Return the [X, Y] coordinate for the center point of the cell that contains the specified text.  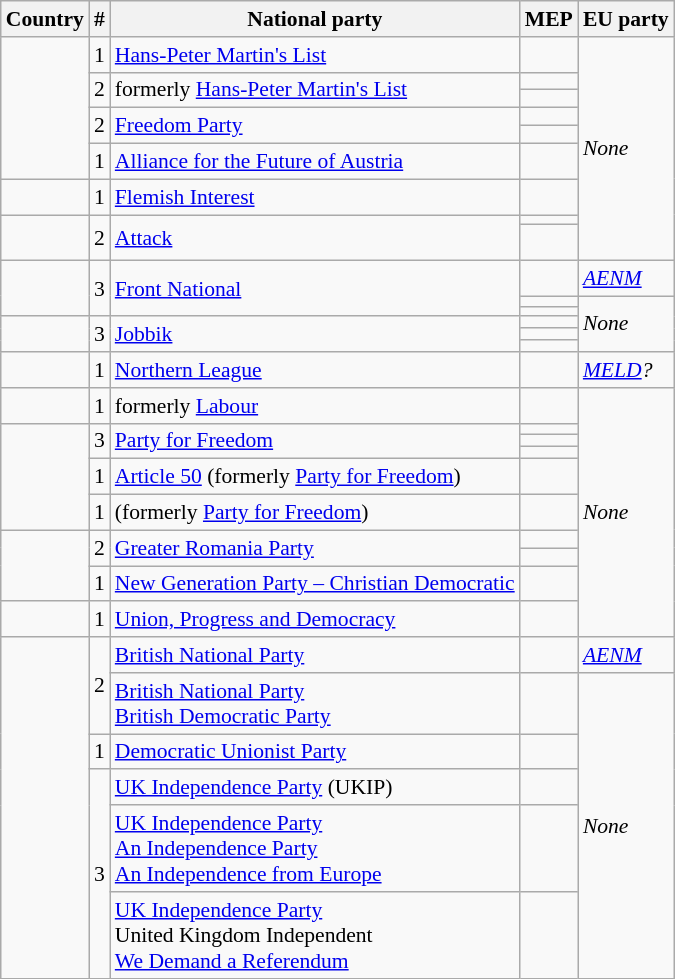
Northern League [315, 370]
Hans-Peter Martin's List [315, 55]
Flemish Interest [315, 197]
Country [45, 19]
Attack [315, 238]
formerly Labour [315, 406]
UK Independence Party (UKIP) [315, 788]
MEP [549, 19]
(formerly Party for Freedom) [315, 513]
formerly Hans-Peter Martin's List [315, 90]
Jobbik [315, 335]
British National Party British Democratic Party [315, 704]
UK Independence Party United Kingdom Independent We Demand a Referendum [315, 936]
Freedom Party [315, 126]
Greater Romania Party [315, 548]
# [100, 19]
National party [315, 19]
EU party [626, 19]
UK Independence Party An Independence Party An Independence from Europe [315, 848]
Front National [315, 289]
Party for Freedom [315, 441]
Article 50 (formerly Party for Freedom) [315, 477]
Union, Progress and Democracy [315, 620]
Alliance for the Future of Austria [315, 162]
MELD? [626, 370]
Democratic Unionist Party [315, 752]
British National Party [315, 655]
New Generation Party – Christian Democratic [315, 584]
